From the cell containing the given text, extract its center point as (x, y) coordinate. 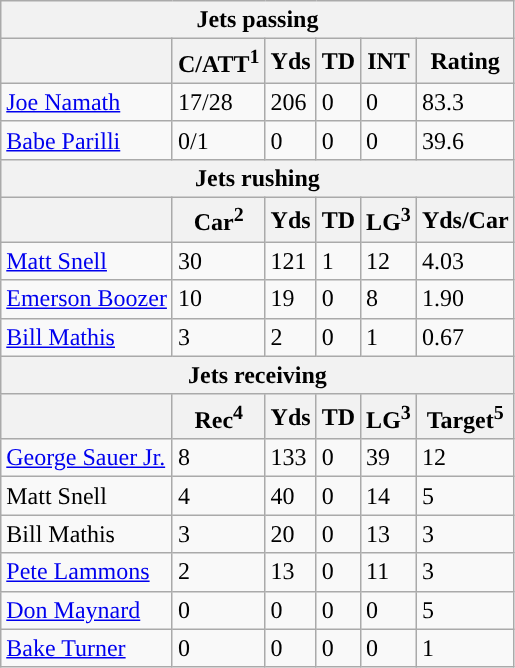
10 (218, 299)
4.03 (465, 261)
0.67 (465, 337)
1.90 (465, 299)
George Sauer Jr. (87, 458)
Bake Turner (87, 648)
INT (389, 62)
Rec4 (218, 416)
Don Maynard (87, 610)
40 (290, 496)
206 (290, 102)
17/28 (218, 102)
Emerson Boozer (87, 299)
0/1 (218, 140)
39 (389, 458)
20 (290, 534)
Rating (465, 62)
Jets receiving (258, 375)
4 (218, 496)
Pete Lammons (87, 572)
83.3 (465, 102)
Jets rushing (258, 178)
39.6 (465, 140)
11 (389, 572)
14 (389, 496)
19 (290, 299)
133 (290, 458)
121 (290, 261)
Joe Namath (87, 102)
Babe Parilli (87, 140)
Car2 (218, 220)
Yds/Car (465, 220)
Target5 (465, 416)
30 (218, 261)
C/ATT1 (218, 62)
Jets passing (258, 20)
